Find where the given text appears and provide that cell's center as [x, y] coordinate. 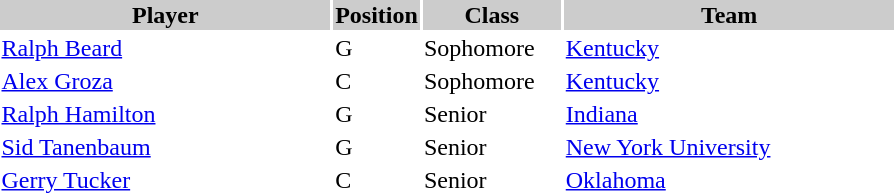
New York University [729, 147]
Class [492, 15]
Sid Tanenbaum [166, 147]
C [377, 81]
Ralph Hamilton [166, 114]
Ralph Beard [166, 48]
Team [729, 15]
Alex Groza [166, 81]
Player [166, 15]
Position [377, 15]
Indiana [729, 114]
